Pinpoint the cell where the given text exists, returning its (X, Y) midpoint coordinate. 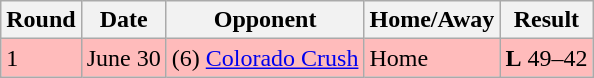
Result (546, 20)
(6) Colorado Crush (265, 58)
Home (432, 58)
L 49–42 (546, 58)
Home/Away (432, 20)
Round (41, 20)
Date (124, 20)
Opponent (265, 20)
1 (41, 58)
June 30 (124, 58)
